From the cell containing the given text, extract its center point as [x, y] coordinate. 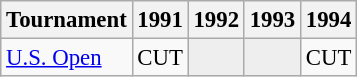
1993 [272, 20]
1994 [328, 20]
Tournament [66, 20]
1991 [160, 20]
1992 [216, 20]
U.S. Open [66, 58]
